Scan for the cell matching the given text and deliver its (X, Y) coordinate at center. 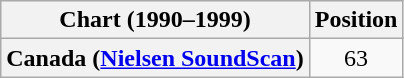
Canada (Nielsen SoundScan) (155, 58)
63 (356, 58)
Chart (1990–1999) (155, 20)
Position (356, 20)
